Identify which cell holds the provided text, then report its [X, Y] central coordinate. 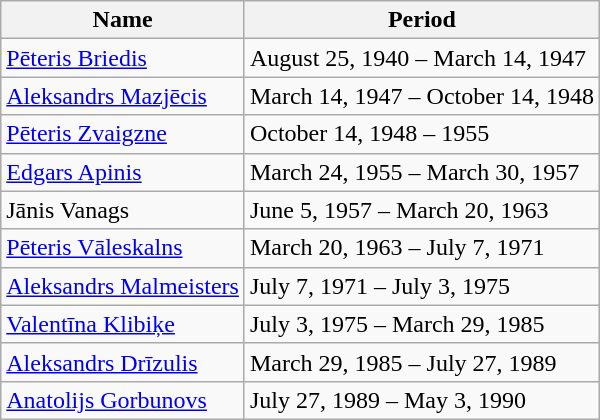
Aleksandrs Malmeisters [123, 286]
March 29, 1985 – July 27, 1989 [422, 362]
March 20, 1963 – July 7, 1971 [422, 248]
Anatolijs Gorbunovs [123, 400]
October 14, 1948 – 1955 [422, 134]
June 5, 1957 – March 20, 1963 [422, 210]
Jānis Vanags [123, 210]
Valentīna Klibiķe [123, 324]
July 3, 1975 – March 29, 1985 [422, 324]
July 27, 1989 – May 3, 1990 [422, 400]
August 25, 1940 – March 14, 1947 [422, 58]
March 24, 1955 – March 30, 1957 [422, 172]
Period [422, 20]
Aleksandrs Drīzulis [123, 362]
Pēteris Zvaigzne [123, 134]
Pēteris Vāleskalns [123, 248]
July 7, 1971 – July 3, 1975 [422, 286]
Pēteris Briedis [123, 58]
Name [123, 20]
Aleksandrs Mazjēcis [123, 96]
March 14, 1947 – October 14, 1948 [422, 96]
Edgars Apinis [123, 172]
